Identify which cell holds the provided text, then report its (x, y) central coordinate. 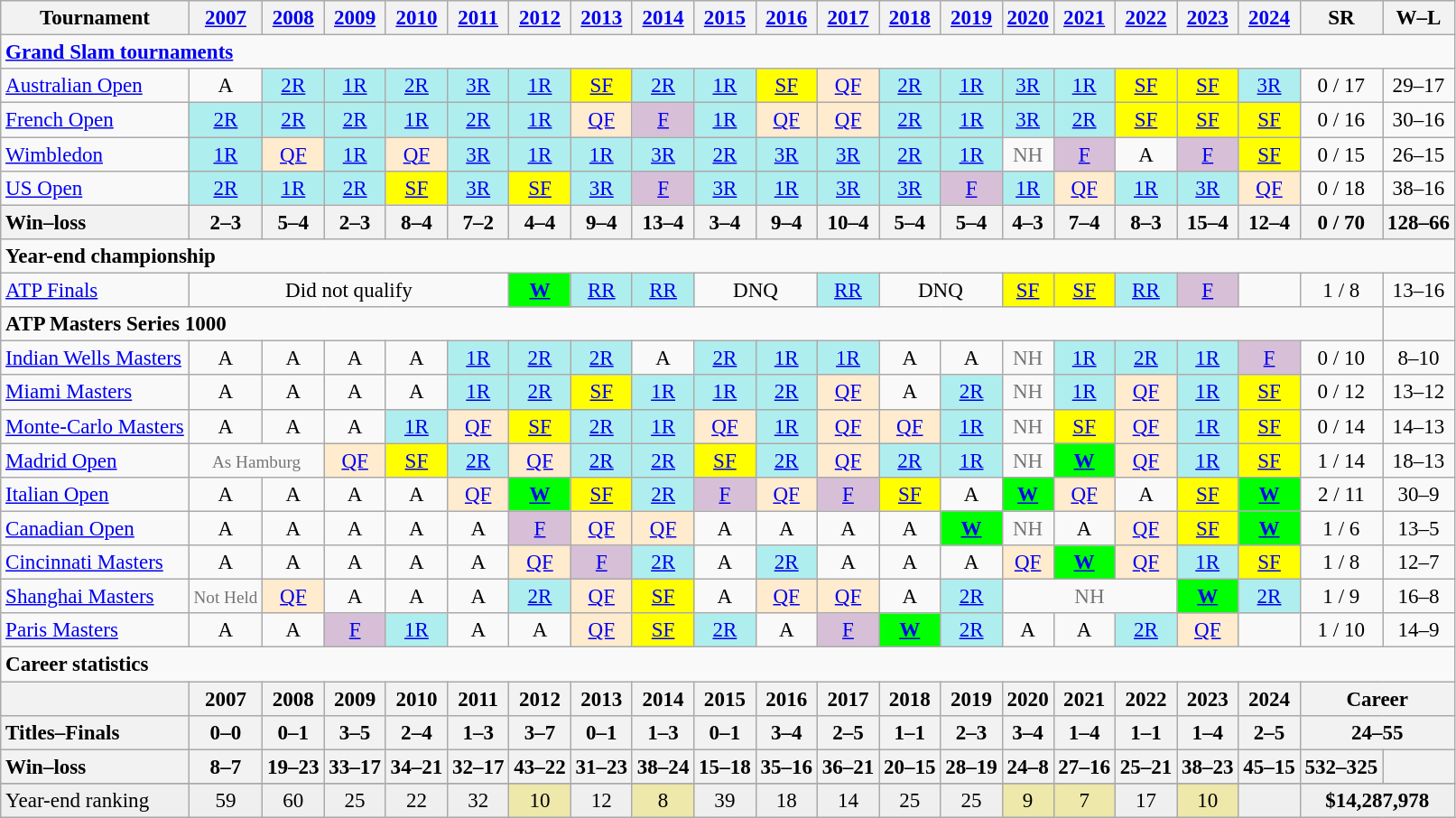
7 (1084, 801)
532–325 (1341, 767)
Year-end ranking (95, 801)
43–22 (540, 767)
38–23 (1208, 767)
13–12 (1419, 393)
32–17 (478, 767)
Miami Masters (95, 393)
0 / 12 (1341, 393)
13–4 (663, 222)
1 / 9 (1341, 597)
28–19 (971, 767)
59 (226, 801)
Indian Wells Masters (95, 358)
ATP Masters Series 1000 (691, 324)
0 / 14 (1341, 426)
18–13 (1419, 460)
Career (1377, 699)
1 / 14 (1341, 460)
3–7 (540, 733)
Year-end championship (728, 256)
27–16 (1084, 767)
As Hamburg (256, 460)
0 / 10 (1341, 358)
24–55 (1377, 733)
17 (1145, 801)
29–17 (1419, 86)
22 (416, 801)
1 / 6 (1341, 528)
US Open (95, 189)
Tournament (95, 18)
16–8 (1419, 597)
Titles–Finals (95, 733)
7–2 (478, 222)
Cincinnati Masters (95, 562)
9 (1027, 801)
0–0 (226, 733)
12–7 (1419, 562)
Paris Masters (95, 630)
Madrid Open (95, 460)
Career statistics (728, 665)
4–3 (1027, 222)
35–16 (786, 767)
26–15 (1419, 154)
20–15 (910, 767)
Monte-Carlo Masters (95, 426)
Not Held (226, 597)
15–18 (725, 767)
Canadian Open (95, 528)
7–4 (1084, 222)
12–4 (1269, 222)
60 (293, 801)
45–15 (1269, 767)
24–8 (1027, 767)
38–16 (1419, 189)
8 (663, 801)
Australian Open (95, 86)
8–4 (416, 222)
ATP Finals (95, 291)
12 (601, 801)
32 (478, 801)
0 / 16 (1341, 120)
10–4 (848, 222)
SR (1341, 18)
34–21 (416, 767)
36–21 (848, 767)
13–16 (1419, 291)
30–9 (1419, 495)
18 (786, 801)
19–23 (293, 767)
Wimbledon (95, 154)
Grand Slam tournaments (728, 52)
2 / 11 (1341, 495)
8–10 (1419, 358)
31–23 (601, 767)
3–5 (355, 733)
8–7 (226, 767)
30–16 (1419, 120)
14–13 (1419, 426)
Italian Open (95, 495)
0 / 18 (1341, 189)
14 (848, 801)
W–L (1419, 18)
2–4 (416, 733)
French Open (95, 120)
0 / 15 (1341, 154)
4–4 (540, 222)
38–24 (663, 767)
0 / 17 (1341, 86)
8–3 (1145, 222)
25–21 (1145, 767)
39 (725, 801)
Shanghai Masters (95, 597)
128–66 (1419, 222)
Did not qualify (348, 291)
15–4 (1208, 222)
14–9 (1419, 630)
0 / 70 (1341, 222)
13–5 (1419, 528)
$14,287,978 (1377, 801)
1 / 10 (1341, 630)
33–17 (355, 767)
